Find where the given text appears and provide that cell's center as (x, y) coordinate. 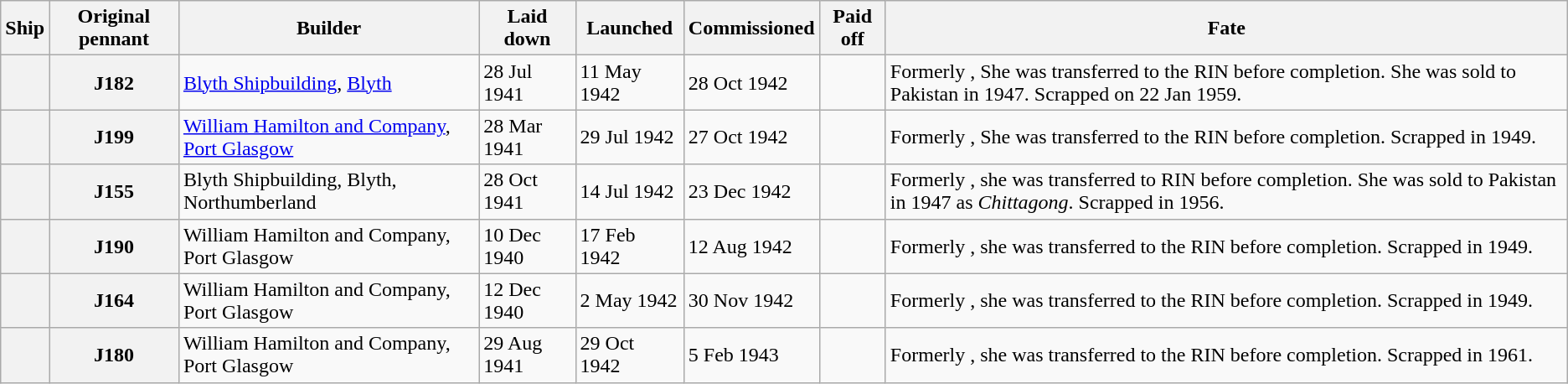
29 Oct 1942 (630, 355)
17 Feb 1942 (630, 246)
29 Jul 1942 (630, 138)
2 May 1942 (630, 300)
Paid off (853, 29)
J199 (114, 138)
Formerly , she was transferred to RIN before completion. She was sold to Pakistan in 1947 as Chittagong. Scrapped in 1956. (1226, 191)
11 May 1942 (630, 82)
30 Nov 1942 (751, 300)
29 Aug 1941 (528, 355)
Fate (1226, 29)
J182 (114, 82)
Laid down (528, 29)
Builder (328, 29)
Ship (25, 29)
10 Dec 1940 (528, 246)
23 Dec 1942 (751, 191)
28 Jul 1941 (528, 82)
28 Mar 1941 (528, 138)
Blyth Shipbuilding, Blyth, Northumberland (328, 191)
5 Feb 1943 (751, 355)
Launched (630, 29)
J180 (114, 355)
Formerly , she was transferred to the RIN before completion. Scrapped in 1961. (1226, 355)
Commissioned (751, 29)
J155 (114, 191)
12 Dec 1940 (528, 300)
12 Aug 1942 (751, 246)
Blyth Shipbuilding, Blyth (328, 82)
28 Oct 1941 (528, 191)
J190 (114, 246)
J164 (114, 300)
Original pennant (114, 29)
14 Jul 1942 (630, 191)
Formerly , She was transferred to the RIN before completion. She was sold to Pakistan in 1947. Scrapped on 22 Jan 1959. (1226, 82)
28 Oct 1942 (751, 82)
27 Oct 1942 (751, 138)
Formerly , She was transferred to the RIN before completion. Scrapped in 1949. (1226, 138)
